Return [X, Y] of the center of cell containing provided text 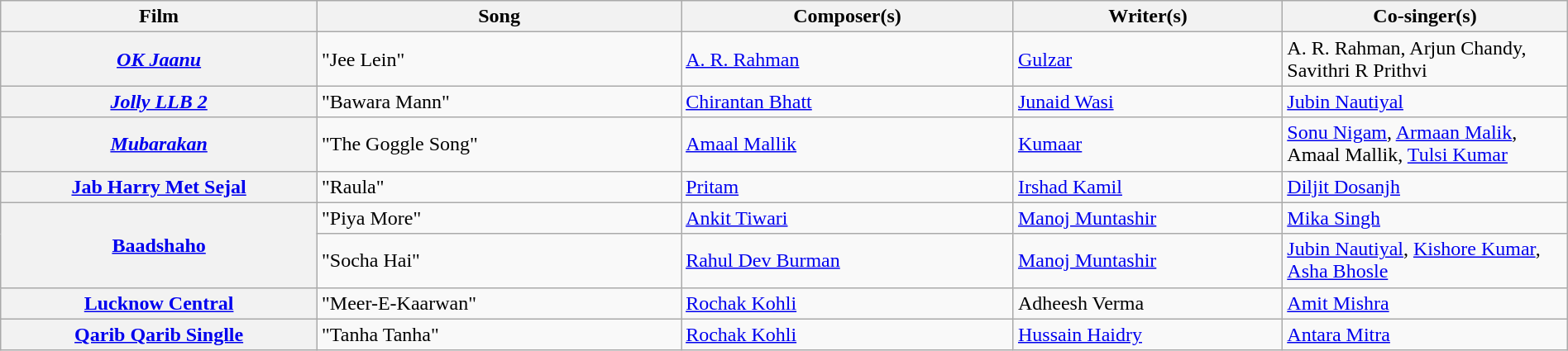
Rahul Dev Burman [848, 261]
"The Goggle Song" [499, 144]
"Piya More" [499, 218]
"Socha Hai" [499, 261]
Co-singer(s) [1425, 17]
"Jee Lein" [499, 59]
Ankit Tiwari [848, 218]
"Tanha Tanha" [499, 334]
Jolly LLB 2 [159, 102]
OK Jaanu [159, 59]
Composer(s) [848, 17]
"Raula" [499, 187]
Junaid Wasi [1148, 102]
Antara Mitra [1425, 334]
Amit Mishra [1425, 303]
Irshad Kamil [1148, 187]
Mika Singh [1425, 218]
A. R. Rahman [848, 59]
Jab Harry Met Sejal [159, 187]
A. R. Rahman, Arjun Chandy, Savithri R Prithvi [1425, 59]
Gulzar [1148, 59]
Amaal Mallik [848, 144]
Adheesh Verma [1148, 303]
Jubin Nautiyal, Kishore Kumar, Asha Bhosle [1425, 261]
Baadshaho [159, 244]
Chirantan Bhatt [848, 102]
Song [499, 17]
"Meer-E-Kaarwan" [499, 303]
Pritam [848, 187]
Sonu Nigam, Armaan Malik, Amaal Mallik, Tulsi Kumar [1425, 144]
Hussain Haidry [1148, 334]
Kumaar [1148, 144]
Writer(s) [1148, 17]
Mubarakan [159, 144]
Lucknow Central [159, 303]
Diljit Dosanjh [1425, 187]
Qarib Qarib Singlle [159, 334]
Film [159, 17]
"Bawara Mann" [499, 102]
Jubin Nautiyal [1425, 102]
